For the text-containing cell, return its midpoint in [X, Y] coordinate format. 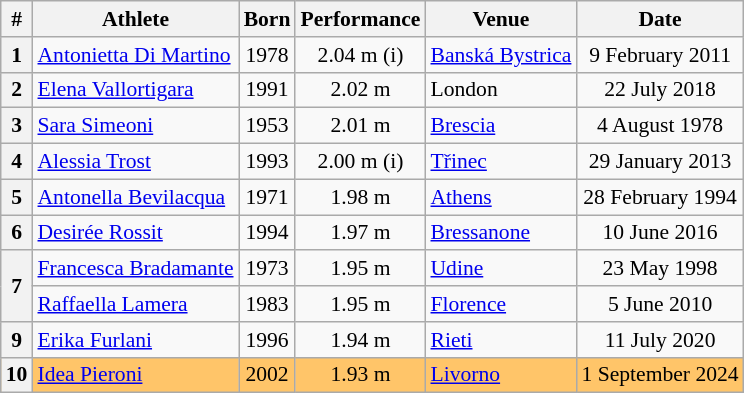
London [500, 90]
1971 [268, 197]
Elena Vallortigara [135, 90]
Antonietta Di Martino [135, 55]
Athlete [135, 19]
7 [17, 286]
1 September 2024 [660, 375]
1.98 m [360, 197]
Erika Furlani [135, 340]
1.97 m [360, 233]
3 [17, 126]
6 [17, 233]
1993 [268, 162]
9 [17, 340]
4 August 1978 [660, 126]
Sara Simeoni [135, 126]
5 June 2010 [660, 304]
1.94 m [360, 340]
10 June 2016 [660, 233]
Venue [500, 19]
Francesca Bradamante [135, 269]
1 [17, 55]
Desirée Rossit [135, 233]
1978 [268, 55]
1973 [268, 269]
1996 [268, 340]
# [17, 19]
28 February 1994 [660, 197]
2.02 m [360, 90]
Idea Pieroni [135, 375]
1991 [268, 90]
5 [17, 197]
11 July 2020 [660, 340]
Bressanone [500, 233]
2.00 m (i) [360, 162]
2002 [268, 375]
2.04 m (i) [360, 55]
Antonella Bevilacqua [135, 197]
Athens [500, 197]
Born [268, 19]
Livorno [500, 375]
Třinec [500, 162]
2.01 m [360, 126]
4 [17, 162]
10 [17, 375]
23 May 1998 [660, 269]
1983 [268, 304]
2 [17, 90]
Brescia [500, 126]
Alessia Trost [135, 162]
Raffaella Lamera [135, 304]
Rieti [500, 340]
29 January 2013 [660, 162]
Banská Bystrica [500, 55]
22 July 2018 [660, 90]
1953 [268, 126]
Udine [500, 269]
9 February 2011 [660, 55]
1.93 m [360, 375]
Date [660, 19]
1994 [268, 233]
Florence [500, 304]
Performance [360, 19]
